Determine the (x, y) coordinate at the center of the cell enclosing the given text.  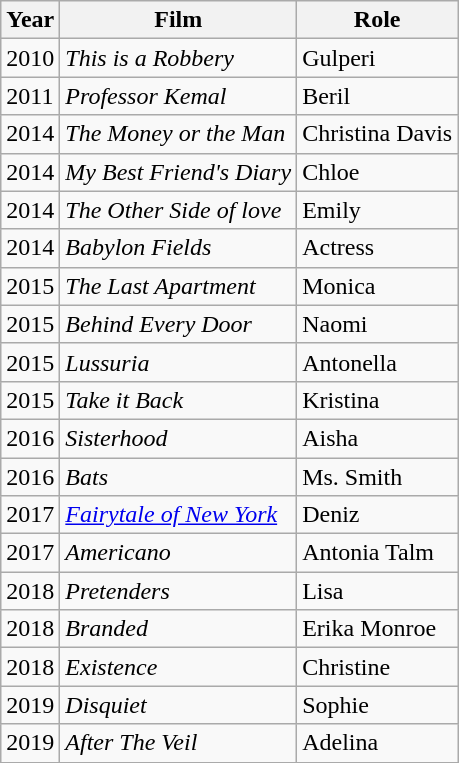
Take it Back (178, 400)
Erika Monroe (378, 629)
Naomi (378, 324)
Adelina (378, 743)
Pretenders (178, 591)
Emily (378, 210)
Existence (178, 667)
Babylon Fields (178, 248)
The Money or the Man (178, 134)
Behind Every Door (178, 324)
Monica (378, 286)
Antonia Talm (378, 553)
The Last Apartment (178, 286)
Branded (178, 629)
Disquiet (178, 705)
Role (378, 20)
Year (30, 20)
Ms. Smith (378, 477)
Deniz (378, 515)
Christine (378, 667)
My Best Friend's Diary (178, 172)
2010 (30, 58)
Lussuria (178, 362)
2011 (30, 96)
Christina Davis (378, 134)
Beril (378, 96)
After The Veil (178, 743)
Actress (378, 248)
Sophie (378, 705)
Lisa (378, 591)
Professor Kemal (178, 96)
Sisterhood (178, 438)
Aisha (378, 438)
Chloe (378, 172)
Fairytale of New York (178, 515)
Bats (178, 477)
This is a Robbery (178, 58)
Gulperi (378, 58)
Kristina (378, 400)
Film (178, 20)
Americano (178, 553)
Antonella (378, 362)
The Other Side of love (178, 210)
